Extract the (x, y) coordinate from the center of the cell holding the provided text.  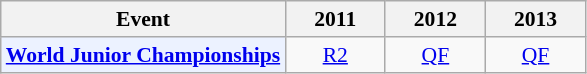
Event (143, 19)
2013 (535, 19)
World Junior Championships (143, 55)
R2 (335, 55)
2011 (335, 19)
2012 (435, 19)
